Return [x, y] of the center of cell containing provided text 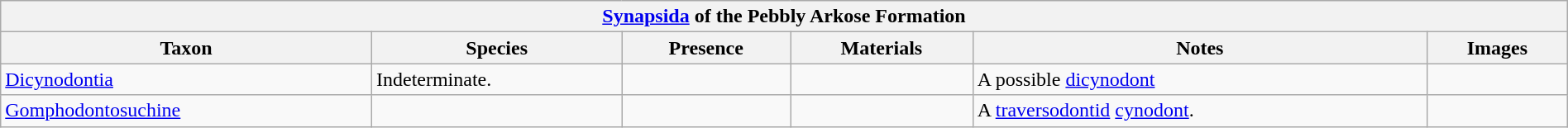
Notes [1199, 48]
Presence [706, 48]
A possible dicynodont [1199, 79]
Materials [882, 48]
Indeterminate. [496, 79]
Dicynodontia [187, 79]
A traversodontid cynodont. [1199, 111]
Images [1497, 48]
Synapsida of the Pebbly Arkose Formation [784, 17]
Taxon [187, 48]
Gomphodontosuchine [187, 111]
Species [496, 48]
